Return (X, Y) of the center of cell containing provided text 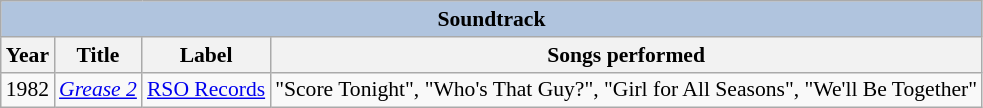
Grease 2 (98, 90)
1982 (28, 90)
"Score Tonight", "Who's That Guy?", "Girl for All Seasons", "We'll Be Together" (626, 90)
Label (206, 55)
Year (28, 55)
Title (98, 55)
Songs performed (626, 55)
RSO Records (206, 90)
Soundtrack (492, 19)
